Output the (x, y) coordinate of the center of the cell containing the given text.  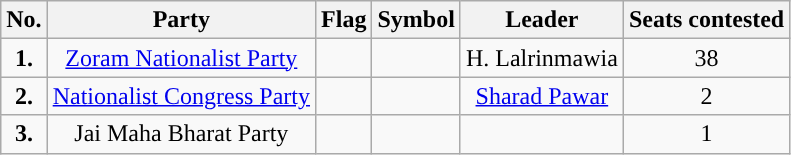
Party (181, 20)
38 (706, 58)
Sharad Pawar (542, 96)
3. (24, 134)
Zoram Nationalist Party (181, 58)
2. (24, 96)
Symbol (416, 20)
No. (24, 20)
Leader (542, 20)
H. Lalrinmawia (542, 58)
Nationalist Congress Party (181, 96)
Jai Maha Bharat Party (181, 134)
Flag (344, 20)
2 (706, 96)
1 (706, 134)
1. (24, 58)
Seats contested (706, 20)
